Locate the cell with the specified text and output its (x, y) center coordinate. 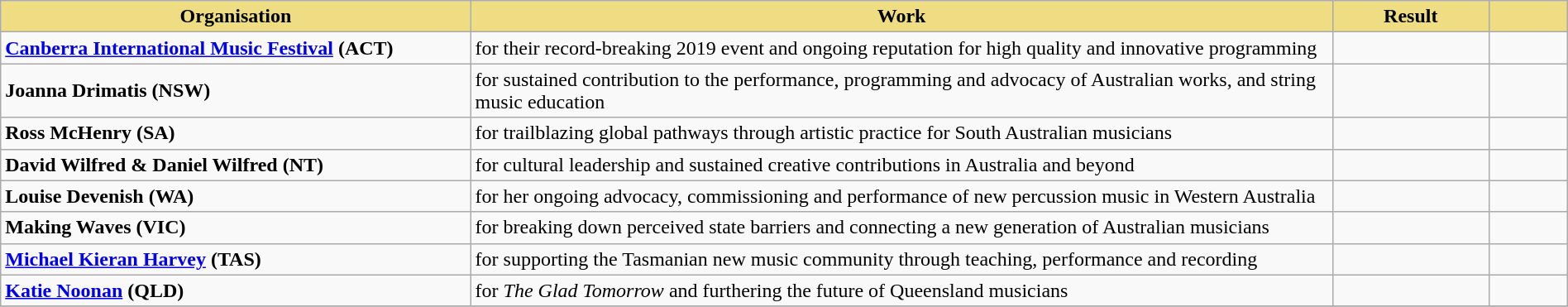
Making Waves (VIC) (236, 228)
Joanna Drimatis (NSW) (236, 91)
for supporting the Tasmanian new music community through teaching, performance and recording (901, 259)
Michael Kieran Harvey (TAS) (236, 259)
for cultural leadership and sustained creative contributions in Australia and beyond (901, 165)
Organisation (236, 17)
for breaking down perceived state barriers and connecting a new generation of Australian musicians (901, 228)
Ross McHenry (SA) (236, 133)
for trailblazing global pathways through artistic practice for South Australian musicians (901, 133)
David Wilfred & Daniel Wilfred (NT) (236, 165)
for their record-breaking 2019 event and ongoing reputation for high quality and innovative programming (901, 48)
Katie Noonan (QLD) (236, 290)
Canberra International Music Festival (ACT) (236, 48)
for The Glad Tomorrow and furthering the future of Queensland musicians (901, 290)
Louise Devenish (WA) (236, 196)
Work (901, 17)
for sustained contribution to the performance, programming and advocacy of Australian works, and string music education (901, 91)
for her ongoing advocacy, commissioning and performance of new percussion music in Western Australia (901, 196)
Result (1411, 17)
